Pinpoint the cell where the given text exists, returning its [x, y] midpoint coordinate. 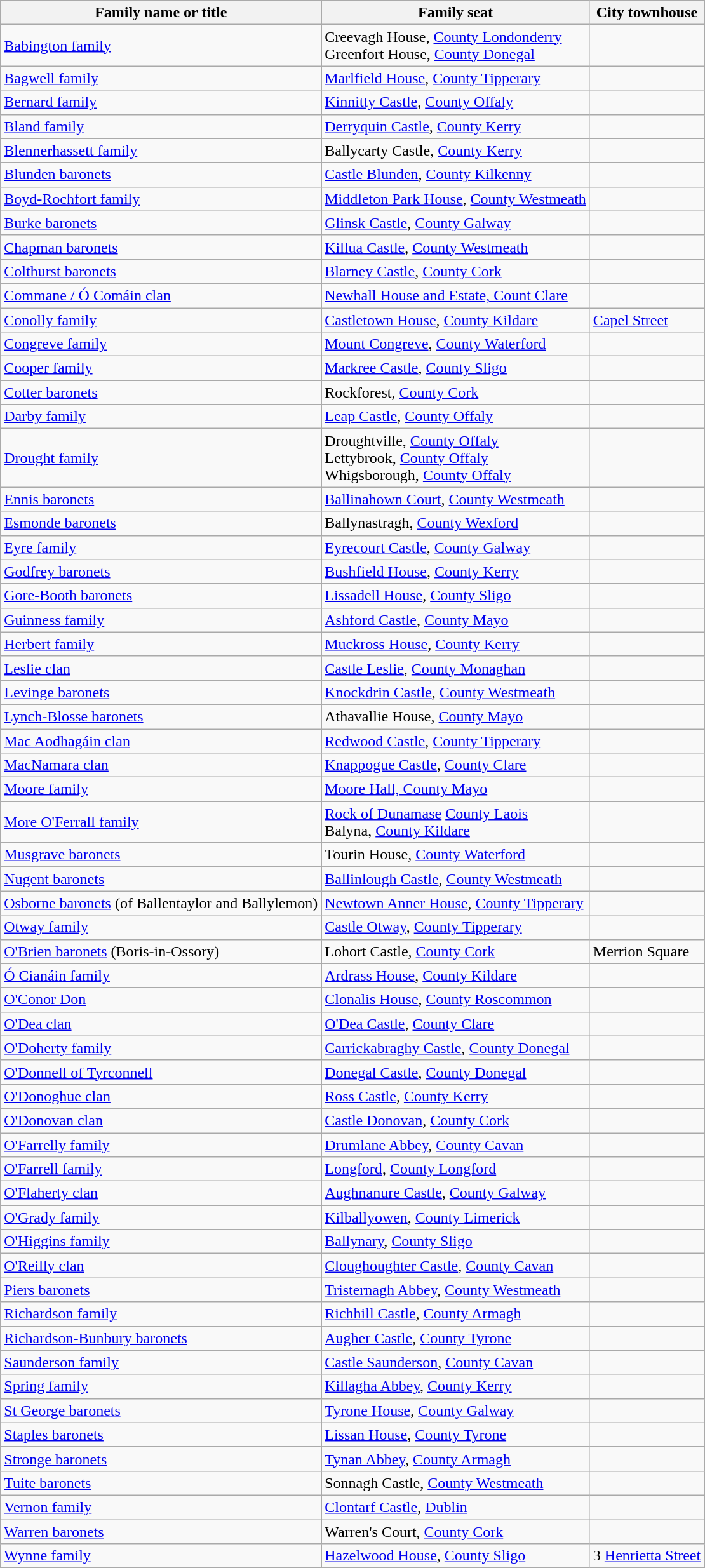
Leap Castle, County Offaly [456, 417]
Boyd-Rochfort family [161, 199]
Cotter baronets [161, 392]
Castle Donovan, County Cork [456, 1120]
Rockforest, County Cork [456, 392]
Drought family [161, 458]
Killua Castle, County Westmeath [456, 247]
Creevagh House, County LondonderryGreenfort House, County Donegal [456, 46]
Richardson family [161, 1314]
Burke baronets [161, 223]
Kinnitty Castle, County Offaly [456, 102]
Derryquin Castle, County Kerry [456, 126]
Warren baronets [161, 1531]
Mount Congreve, County Waterford [456, 344]
Otway family [161, 927]
Hazelwood House, County Sligo [456, 1556]
Castle Otway, County Tipperary [456, 927]
O'Farrelly family [161, 1145]
Tristernagh Abbey, County Westmeath [456, 1290]
Commane / Ó Comáin clan [161, 295]
More O'Ferrall family [161, 822]
Athavallie House, County Mayo [456, 716]
Killagha Abbey, County Kerry [456, 1386]
O'Donnell of Tyrconnell [161, 1072]
O'Dea Castle, County Clare [456, 1024]
O'Dea clan [161, 1024]
Donegal Castle, County Donegal [456, 1072]
Esmonde baronets [161, 523]
St George baronets [161, 1411]
O'Brien baronets (Boris-in-Ossory) [161, 951]
Ardrass House, County Kildare [456, 975]
Bushfield House, County Kerry [456, 572]
Lohort Castle, County Cork [456, 951]
Cloughoughter Castle, County Cavan [456, 1266]
MacNamara clan [161, 765]
Droughtville, County OffalyLettybrook, County OffalyWhigsborough, County Offaly [456, 458]
Stronge baronets [161, 1459]
Congreve family [161, 344]
Cooper family [161, 368]
Kilballyowen, County Limerick [456, 1217]
Blennerhassett family [161, 151]
Ballinlough Castle, County Westmeath [456, 879]
Osborne baronets (of Ballentaylor and Ballylemon) [161, 903]
Saunderson family [161, 1362]
Darby family [161, 417]
Newtown Anner House, County Tipperary [456, 903]
Ashford Castle, County Mayo [456, 620]
Castle Leslie, County Monaghan [456, 668]
O'Farrell family [161, 1169]
Warren's Court, County Cork [456, 1531]
Glinsk Castle, County Galway [456, 223]
Ross Castle, County Kerry [456, 1096]
Richhill Castle, County Armagh [456, 1314]
Lissadell House, County Sligo [456, 596]
Family name or title [161, 13]
O'Grady family [161, 1217]
Musgrave baronets [161, 855]
Ballynastragh, County Wexford [456, 523]
Colthurst baronets [161, 271]
Ennis baronets [161, 499]
Muckross House, County Kerry [456, 644]
Eyre family [161, 547]
Wynne family [161, 1556]
Carrickabraghy Castle, County Donegal [456, 1048]
O'Donoghue clan [161, 1096]
Merrion Square [647, 951]
Tuite baronets [161, 1483]
Markree Castle, County Sligo [456, 368]
Richardson-Bunbury baronets [161, 1338]
Knockdrin Castle, County Westmeath [456, 692]
O'Doherty family [161, 1048]
O'Reilly clan [161, 1266]
Blarney Castle, County Cork [456, 271]
Piers baronets [161, 1290]
Marlfield House, County Tipperary [456, 78]
Babington family [161, 46]
Augher Castle, County Tyrone [456, 1338]
Moore Hall, County Mayo [456, 789]
Bernard family [161, 102]
3 Henrietta Street [647, 1556]
Guinness family [161, 620]
Lynch-Blosse baronets [161, 716]
Chapman baronets [161, 247]
Capel Street [647, 319]
Bagwell family [161, 78]
Clontarf Castle, Dublin [456, 1507]
Rock of Dunamase County LaoisBalyna, County Kildare [456, 822]
Eyrecourt Castle, County Galway [456, 547]
Castletown House, County Kildare [456, 319]
Lissan House, County Tyrone [456, 1435]
O'Donovan clan [161, 1120]
Godfrey baronets [161, 572]
O'Flaherty clan [161, 1193]
Vernon family [161, 1507]
Moore family [161, 789]
Ballynary, County Sligo [456, 1242]
Herbert family [161, 644]
Longford, County Longford [456, 1169]
Tyrone House, County Galway [456, 1411]
Drumlane Abbey, County Cavan [456, 1145]
Tynan Abbey, County Armagh [456, 1459]
Ballinahown Court, County Westmeath [456, 499]
Aughnanure Castle, County Galway [456, 1193]
Bland family [161, 126]
Ó Cianáin family [161, 975]
O'Conor Don [161, 1000]
Conolly family [161, 319]
Middleton Park House, County Westmeath [456, 199]
Mac Aodhagáin clan [161, 741]
City townhouse [647, 13]
Leslie clan [161, 668]
O'Higgins family [161, 1242]
Staples baronets [161, 1435]
Spring family [161, 1386]
Knappogue Castle, County Clare [456, 765]
Redwood Castle, County Tipperary [456, 741]
Sonnagh Castle, County Westmeath [456, 1483]
Blunden baronets [161, 175]
Clonalis House, County Roscommon [456, 1000]
Newhall House and Estate, Count Clare [456, 295]
Tourin House, County Waterford [456, 855]
Castle Saunderson, County Cavan [456, 1362]
Gore-Booth baronets [161, 596]
Nugent baronets [161, 879]
Levinge baronets [161, 692]
Family seat [456, 13]
Ballycarty Castle, County Kerry [456, 151]
Castle Blunden, County Kilkenny [456, 175]
